For the text-containing cell, return its midpoint in [X, Y] coordinate format. 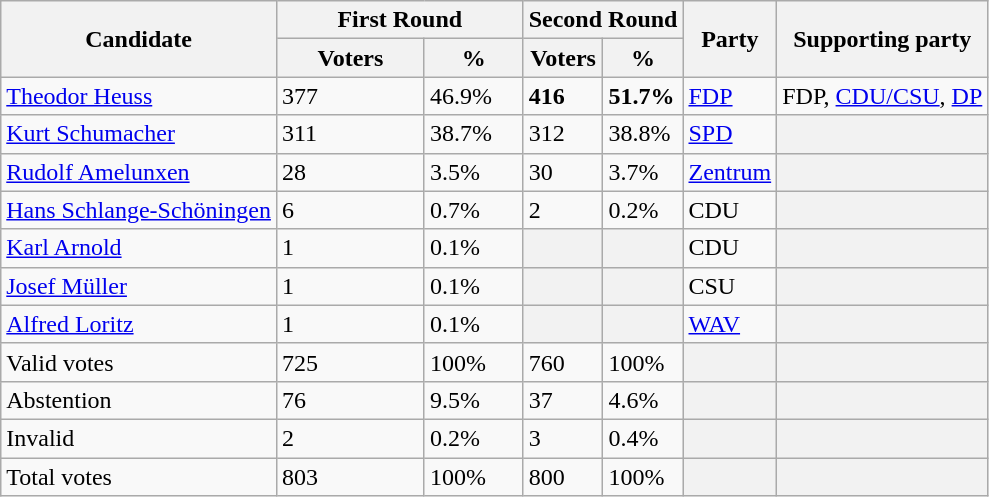
800 [563, 477]
0.7% [474, 210]
312 [563, 134]
9.5% [474, 400]
6 [350, 210]
311 [350, 134]
76 [350, 400]
28 [350, 172]
WAV [730, 324]
30 [563, 172]
Rudolf Amelunxen [139, 172]
3 [563, 438]
Invalid [139, 438]
803 [350, 477]
First Round [400, 20]
Supporting party [882, 39]
37 [563, 400]
Theodor Heuss [139, 96]
FDP, CDU/CSU, DP [882, 96]
Alfred Loritz [139, 324]
Kurt Schumacher [139, 134]
Total votes [139, 477]
Karl Arnold [139, 248]
Party [730, 39]
760 [563, 362]
FDP [730, 96]
38.7% [474, 134]
Second Round [603, 20]
725 [350, 362]
Josef Müller [139, 286]
Abstention [139, 400]
3.5% [474, 172]
SPD [730, 134]
4.6% [643, 400]
416 [563, 96]
Zentrum [730, 172]
46.9% [474, 96]
CSU [730, 286]
Hans Schlange-Schöningen [139, 210]
51.7% [643, 96]
3.7% [643, 172]
38.8% [643, 134]
0.4% [643, 438]
Candidate [139, 39]
Valid votes [139, 362]
377 [350, 96]
